Search for the cell housing the specified text and yield its [x, y] center coordinate. 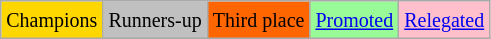
Runners-up [155, 20]
Champions [52, 20]
Promoted [354, 20]
Relegated [444, 20]
Third place [258, 20]
